Capture the cell that displays the provided text and extract its (X, Y) central coordinate. 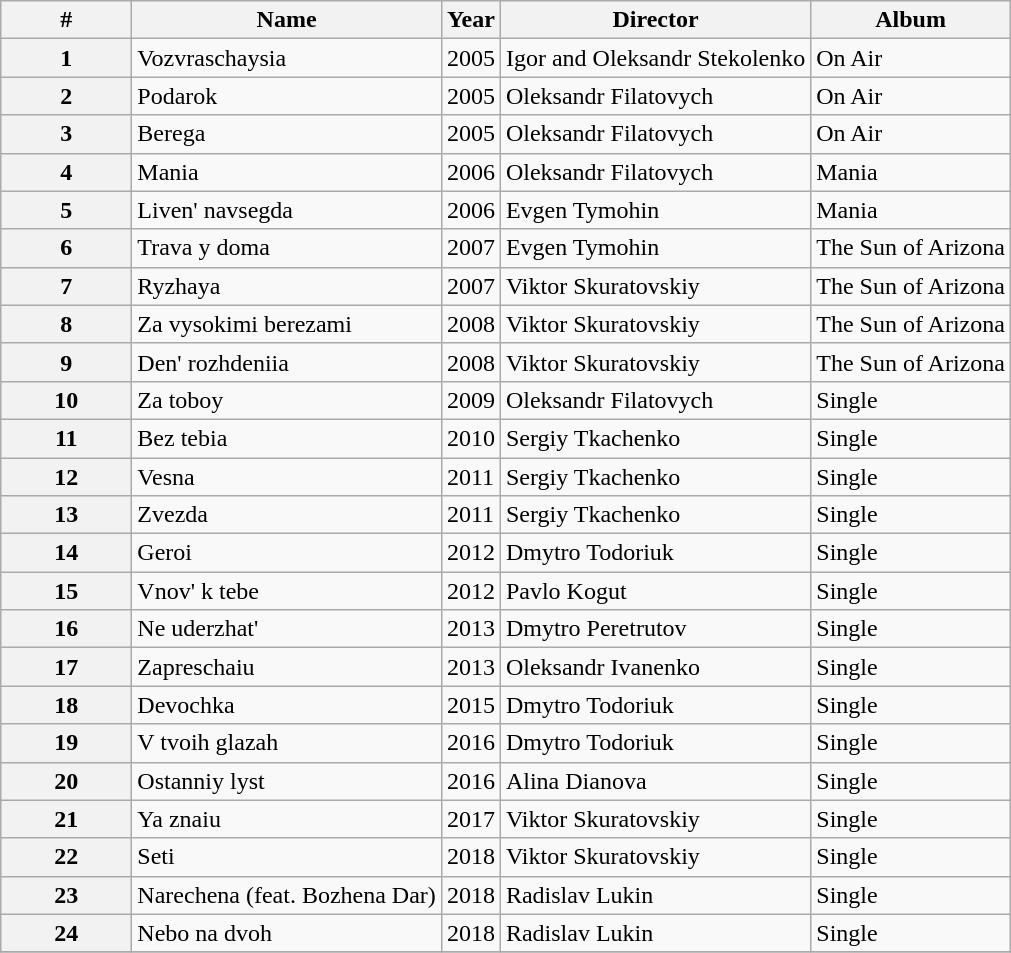
14 (66, 553)
Igor and Oleksandr Stekolenko (655, 58)
15 (66, 591)
Seti (287, 857)
Narechena (feat. Bozhena Dar) (287, 895)
8 (66, 324)
Zvezda (287, 515)
11 (66, 438)
12 (66, 477)
Za toboy (287, 400)
Den' rozhdeniia (287, 362)
13 (66, 515)
Ryzhaya (287, 286)
Zapreschaiu (287, 667)
Album (911, 20)
Name (287, 20)
3 (66, 134)
Pavlo Kogut (655, 591)
Oleksandr Ivanenko (655, 667)
17 (66, 667)
22 (66, 857)
Podarok (287, 96)
9 (66, 362)
2010 (470, 438)
V tvoih glazah (287, 743)
10 (66, 400)
Director (655, 20)
Trava y doma (287, 248)
4 (66, 172)
Ostanniy lyst (287, 781)
Dmytro Peretrutov (655, 629)
2015 (470, 705)
Devochka (287, 705)
19 (66, 743)
Berega (287, 134)
Za vysokimi berezami (287, 324)
Vozvraschaysia (287, 58)
23 (66, 895)
Vesna (287, 477)
Alina Dianova (655, 781)
2017 (470, 819)
7 (66, 286)
Vnov' k tebe (287, 591)
Ya znaiu (287, 819)
1 (66, 58)
2 (66, 96)
6 (66, 248)
2009 (470, 400)
Nebo na dvoh (287, 933)
5 (66, 210)
18 (66, 705)
16 (66, 629)
Bez tebia (287, 438)
20 (66, 781)
# (66, 20)
Liven' navsegda (287, 210)
21 (66, 819)
Year (470, 20)
Geroi (287, 553)
24 (66, 933)
Ne uderzhat' (287, 629)
